Detect which cell encompasses the target text, then output its (x, y) center coordinate. 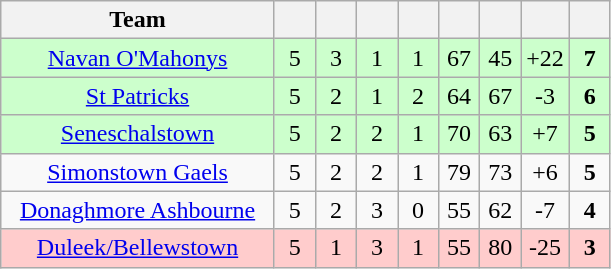
6 (590, 96)
St Patricks (138, 96)
79 (460, 172)
4 (590, 210)
Seneschalstown (138, 134)
80 (500, 248)
63 (500, 134)
0 (418, 210)
62 (500, 210)
Team (138, 20)
-7 (546, 210)
Duleek/Bellewstown (138, 248)
+22 (546, 58)
73 (500, 172)
Donaghmore Ashbourne (138, 210)
45 (500, 58)
Simonstown Gaels (138, 172)
-25 (546, 248)
70 (460, 134)
+7 (546, 134)
Navan O'Mahonys (138, 58)
64 (460, 96)
-3 (546, 96)
+6 (546, 172)
7 (590, 58)
